From the cell containing the given text, extract its center point as (X, Y) coordinate. 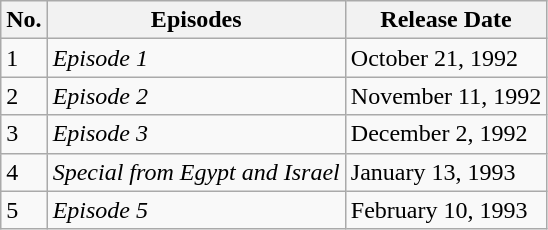
Episode 3 (196, 134)
February 10, 1993 (446, 210)
2 (24, 96)
October 21, 1992 (446, 58)
Special from Egypt and Israel (196, 172)
No. (24, 20)
3 (24, 134)
Episode 2 (196, 96)
Episode 1 (196, 58)
1 (24, 58)
5 (24, 210)
December 2, 1992 (446, 134)
Episodes (196, 20)
Release Date (446, 20)
4 (24, 172)
Episode 5 (196, 210)
November 11, 1992 (446, 96)
January 13, 1993 (446, 172)
